Determine the [X, Y] coordinate at the center of the cell enclosing the given text.  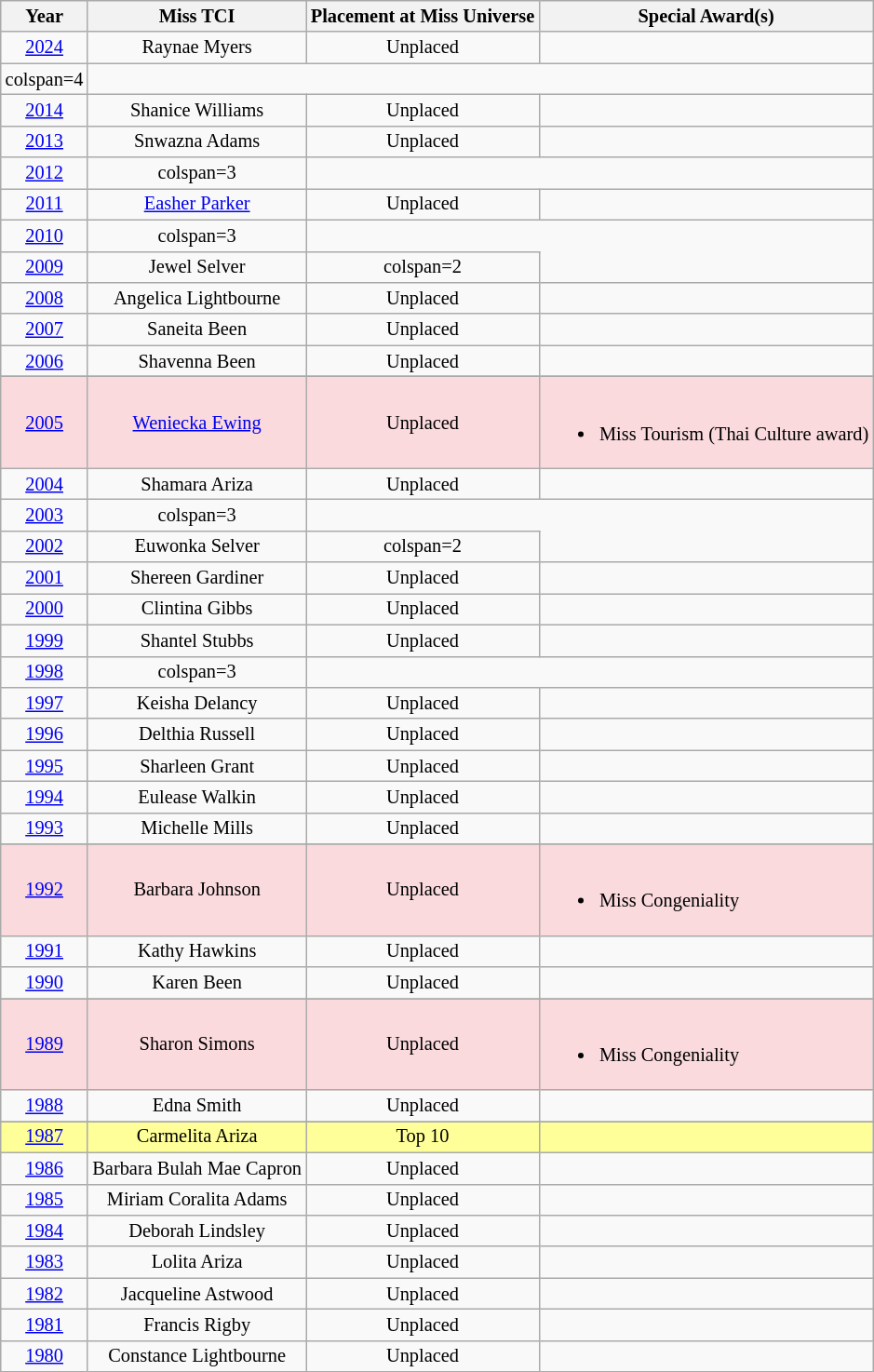
1996 [45, 734]
Kathy Hawkins [196, 951]
Deborah Lindsley [196, 1231]
Barbara Bulah Mae Capron [196, 1168]
Placement at Miss Universe [423, 16]
1991 [45, 951]
Special Award(s) [706, 16]
Eulease Walkin [196, 797]
Shereen Gardiner [196, 578]
1982 [45, 1294]
2012 [45, 173]
1985 [45, 1200]
Keisha Delancy [196, 703]
Lolita Ariza [196, 1262]
Karen Been [196, 983]
1986 [45, 1168]
1994 [45, 797]
Sharleen Grant [196, 766]
Jewel Selver [196, 267]
2002 [45, 546]
2003 [45, 515]
Clintina Gibbs [196, 609]
1987 [45, 1137]
2004 [45, 484]
1981 [45, 1325]
2005 [45, 422]
1980 [45, 1356]
Miss TCI [196, 16]
1992 [45, 890]
Sharon Simons [196, 1043]
Barbara Johnson [196, 890]
2008 [45, 298]
Miss Tourism (Thai Culture award) [706, 422]
1990 [45, 983]
Delthia Russell [196, 734]
2014 [45, 110]
1995 [45, 766]
2011 [45, 204]
Raynae Myers [196, 47]
2006 [45, 361]
Shantel Stubbs [196, 640]
Michelle Mills [196, 828]
Saneita Been [196, 330]
Edna Smith [196, 1106]
2024 [45, 47]
2010 [45, 235]
Weniecka Ewing [196, 422]
2013 [45, 141]
colspan=4 [45, 79]
2000 [45, 609]
1984 [45, 1231]
1998 [45, 672]
Top 10 [423, 1137]
2009 [45, 267]
1999 [45, 640]
Angelica Lightbourne [196, 298]
2007 [45, 330]
1989 [45, 1043]
Easher Parker [196, 204]
Year [45, 16]
Shavenna Been [196, 361]
Shanice Williams [196, 110]
1988 [45, 1106]
1997 [45, 703]
1983 [45, 1262]
2001 [45, 578]
Snwazna Adams [196, 141]
Carmelita Ariza [196, 1137]
Miriam Coralita Adams [196, 1200]
Shamara Ariza [196, 484]
Constance Lightbourne [196, 1356]
Jacqueline Astwood [196, 1294]
Euwonka Selver [196, 546]
1993 [45, 828]
Francis Rigby [196, 1325]
